Scan for the cell matching the given text and deliver its [X, Y] coordinate at center. 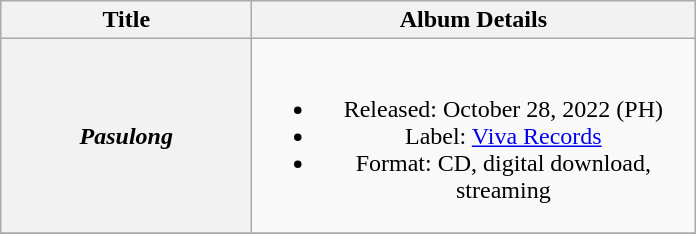
Title [126, 20]
Album Details [474, 20]
Released: October 28, 2022 (PH)Label: Viva RecordsFormat: CD, digital download, streaming [474, 136]
Pasulong [126, 136]
